Pinpoint the cell where the given text exists, returning its [x, y] midpoint coordinate. 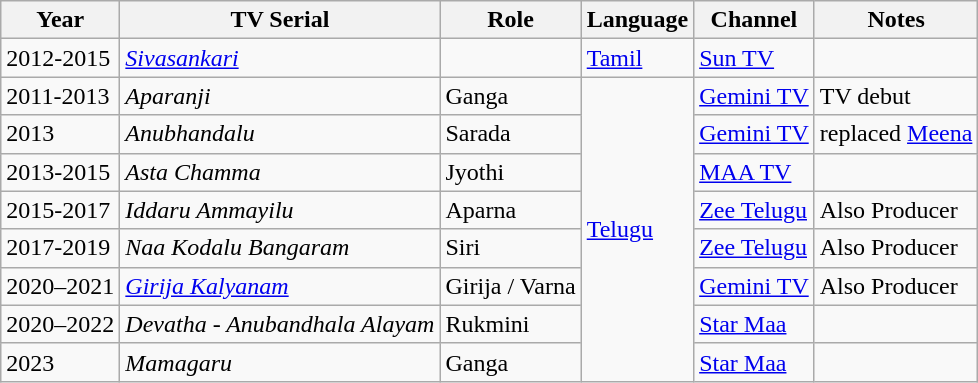
Mamagaru [280, 362]
2013-2015 [60, 172]
Anubhandalu [280, 134]
2012-2015 [60, 58]
Asta Chamma [280, 172]
2020–2022 [60, 324]
Aparanji [280, 96]
MAA TV [754, 172]
TV debut [896, 96]
Role [510, 20]
Notes [896, 20]
Girija / Varna [510, 286]
Year [60, 20]
Sun TV [754, 58]
2023 [60, 362]
replaced Meena [896, 134]
Sivasankari [280, 58]
Iddaru Ammayilu [280, 210]
Naa Kodalu Bangaram [280, 248]
Siri [510, 248]
Channel [754, 20]
2020–2021 [60, 286]
Jyothi [510, 172]
2011-2013 [60, 96]
Rukmini [510, 324]
Sarada [510, 134]
Devatha - Anubandhala Alayam [280, 324]
Girija Kalyanam [280, 286]
Tamil [637, 58]
2013 [60, 134]
Language [637, 20]
2017-2019 [60, 248]
Telugu [637, 229]
TV Serial [280, 20]
Aparna [510, 210]
2015-2017 [60, 210]
